Find where the given text appears and provide that cell's center as (x, y) coordinate. 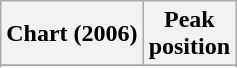
Peakposition (189, 34)
Chart (2006) (72, 34)
